Extract the (X, Y) coordinate from the center of the cell holding the provided text.  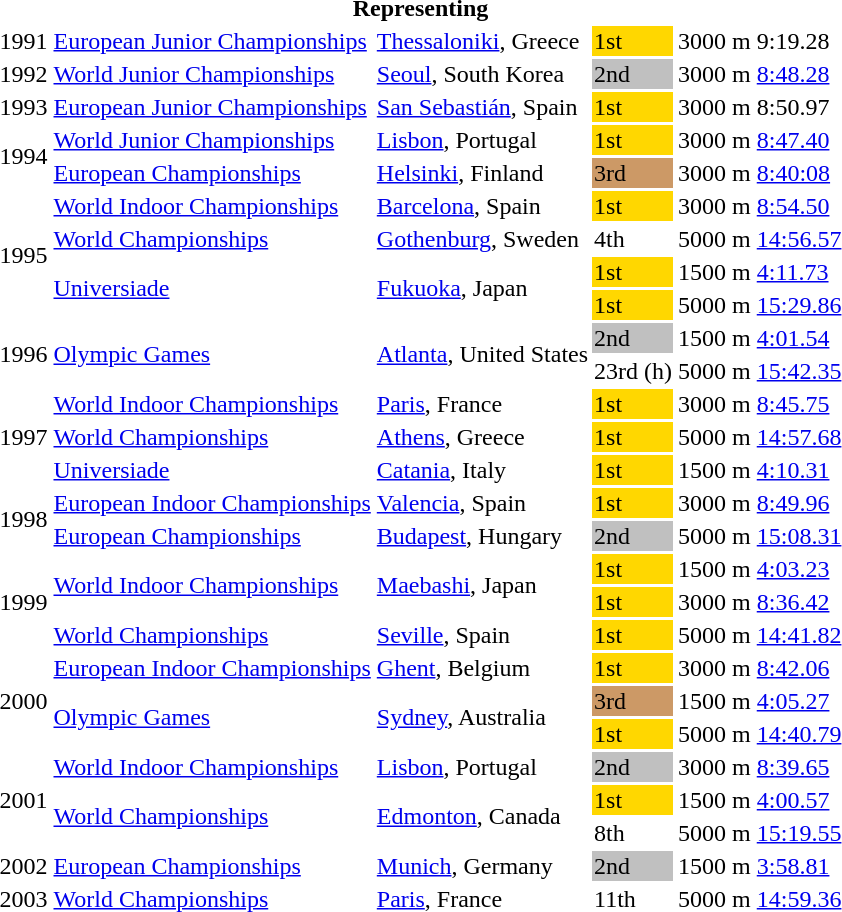
Atlanta, United States (482, 354)
Sydney, Australia (482, 718)
Helsinki, Finland (482, 173)
23rd (h) (634, 371)
Athens, Greece (482, 437)
Ghent, Belgium (482, 668)
Barcelona, Spain (482, 206)
Maebashi, Japan (482, 586)
4th (634, 239)
Gothenburg, Sweden (482, 239)
Valencia, Spain (482, 503)
Catania, Italy (482, 470)
Seoul, South Korea (482, 74)
Edmonton, Canada (482, 816)
Thessaloniki, Greece (482, 41)
Fukuoka, Japan (482, 288)
San Sebastián, Spain (482, 107)
Budapest, Hungary (482, 536)
Munich, Germany (482, 866)
Paris, France (482, 404)
8th (634, 833)
Seville, Spain (482, 635)
